Determine the [x, y] coordinate at the center of the cell enclosing the given text.  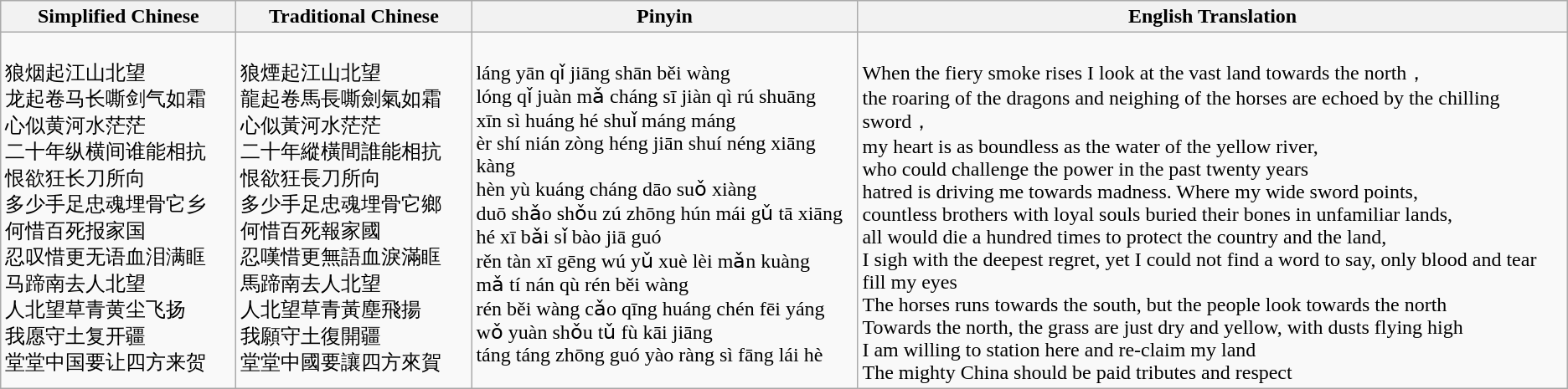
狼煙起江山北望 龍起卷馬長嘶劍氣如霜 心似黃河水茫茫 二十年縱橫間誰能相抗 恨欲狂長刀所向 多少手足忠魂埋骨它鄉 何惜百死報家國 忍嘆惜更無語血淚滿眶 馬蹄南去人北望 人北望草青黃塵飛揚 我願守土復開疆 堂堂中國要讓四方來賀 [353, 211]
Simplified Chinese [119, 17]
Pinyin [665, 17]
English Translation [1213, 17]
狼烟起江山北望 龙起卷马长嘶剑气如霜 心似黄河水茫茫 二十年纵横间谁能相抗 恨欲狂长刀所向 多少手足忠魂埋骨它乡 何惜百死报家国 忍叹惜更无语血泪满眶 马蹄南去人北望 人北望草青黄尘飞扬 我愿守土复开疆 堂堂中国要让四方来贺 [119, 211]
Traditional Chinese [353, 17]
